From the cell containing the given text, extract its center point as [x, y] coordinate. 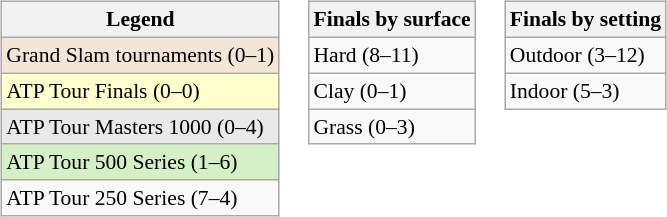
ATP Tour 500 Series (1–6) [140, 162]
Hard (8–11) [392, 55]
ATP Tour Finals (0–0) [140, 91]
Legend [140, 20]
Grand Slam tournaments (0–1) [140, 55]
Finals by setting [586, 20]
Finals by surface [392, 20]
Indoor (5–3) [586, 91]
Grass (0–3) [392, 127]
ATP Tour 250 Series (7–4) [140, 198]
Outdoor (3–12) [586, 55]
Clay (0–1) [392, 91]
ATP Tour Masters 1000 (0–4) [140, 127]
